Locate the cell with the specified text and output its [X, Y] center coordinate. 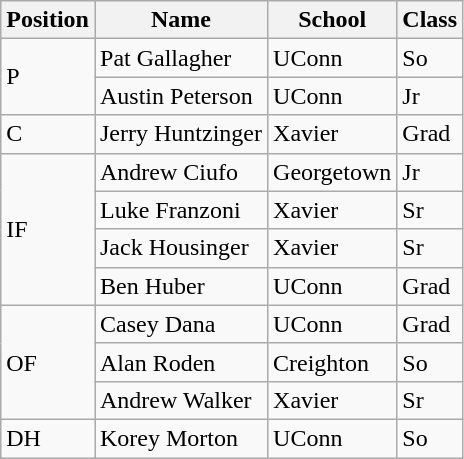
Luke Franzoni [180, 210]
Austin Peterson [180, 96]
Jack Housinger [180, 248]
Andrew Walker [180, 400]
Ben Huber [180, 286]
Andrew Ciufo [180, 172]
Alan Roden [180, 362]
Pat Gallagher [180, 58]
Casey Dana [180, 324]
IF [48, 229]
DH [48, 438]
Creighton [332, 362]
Jerry Huntzinger [180, 134]
Class [430, 20]
Name [180, 20]
School [332, 20]
Position [48, 20]
Korey Morton [180, 438]
OF [48, 362]
C [48, 134]
P [48, 77]
Georgetown [332, 172]
